Search for the cell housing the specified text and yield its (x, y) center coordinate. 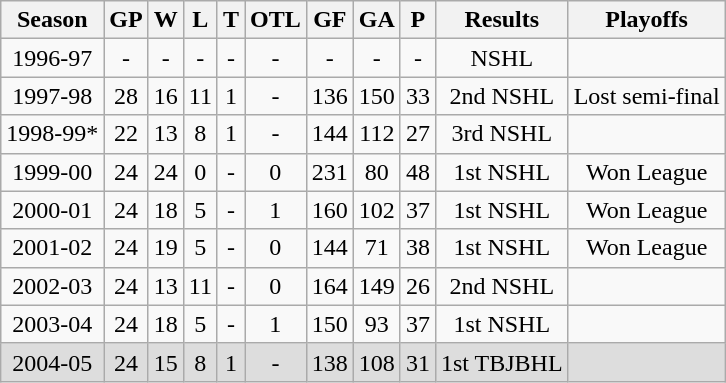
1997-98 (52, 96)
GA (376, 20)
W (166, 20)
27 (418, 134)
1996-97 (52, 58)
136 (330, 96)
2000-01 (52, 210)
P (418, 20)
138 (330, 362)
38 (418, 248)
28 (126, 96)
OTL (275, 20)
93 (376, 324)
112 (376, 134)
NSHL (502, 58)
80 (376, 172)
Playoffs (646, 20)
2001-02 (52, 248)
16 (166, 96)
231 (330, 172)
33 (418, 96)
Lost semi-final (646, 96)
2004-05 (52, 362)
160 (330, 210)
1st TBJBHL (502, 362)
71 (376, 248)
Results (502, 20)
Season (52, 20)
1998-99* (52, 134)
GP (126, 20)
T (230, 20)
26 (418, 286)
2003-04 (52, 324)
15 (166, 362)
2002-03 (52, 286)
1999-00 (52, 172)
108 (376, 362)
102 (376, 210)
3rd NSHL (502, 134)
149 (376, 286)
22 (126, 134)
19 (166, 248)
L (200, 20)
GF (330, 20)
48 (418, 172)
164 (330, 286)
31 (418, 362)
